For the text-containing cell, return its midpoint in [X, Y] coordinate format. 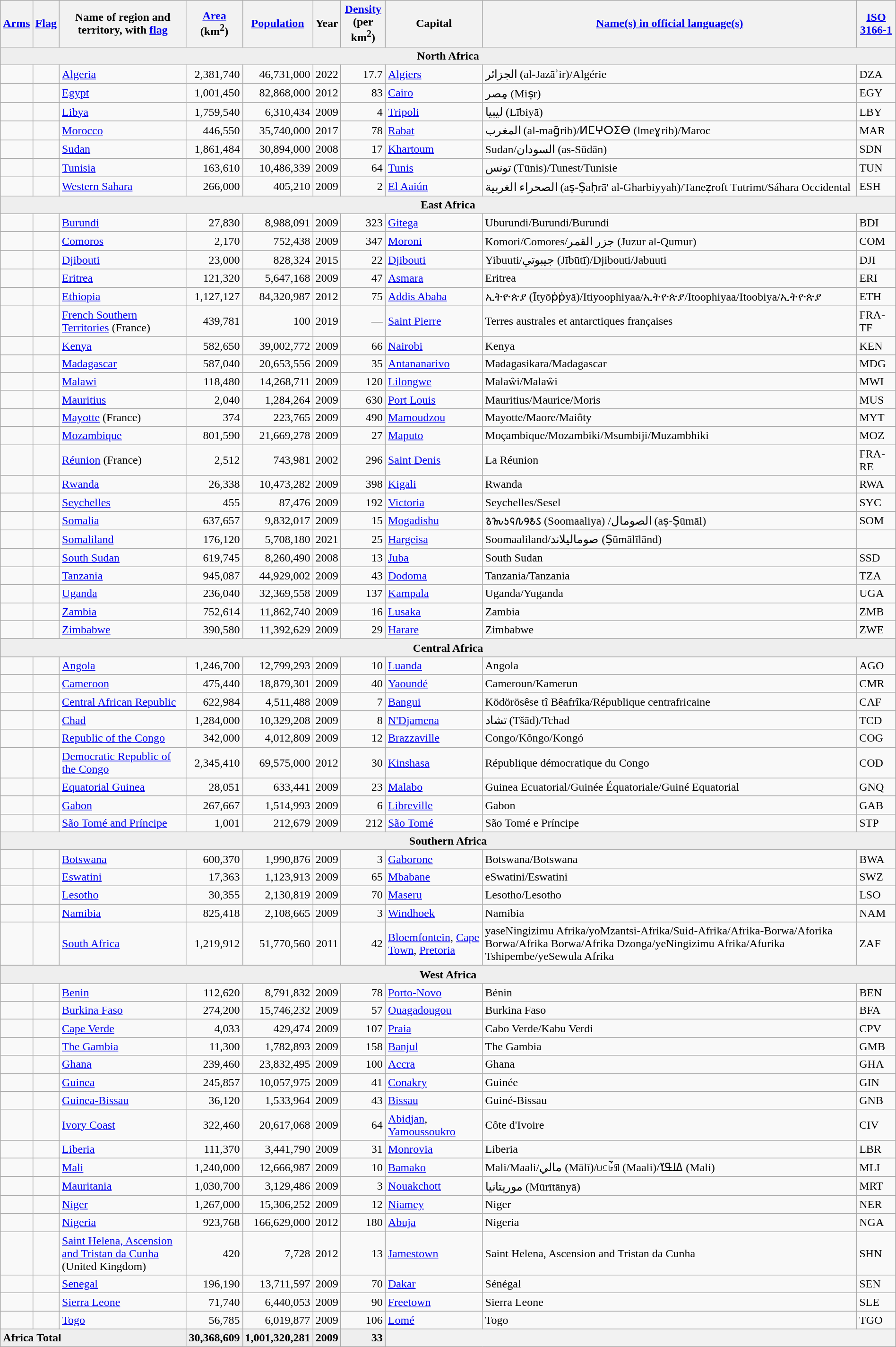
FRA-RE [876, 460]
Réunion (France) [123, 460]
GIN [876, 1082]
12,666,987 [278, 1167]
801,590 [215, 436]
6 [363, 805]
Egypt [123, 93]
13,711,597 [278, 1284]
Ivory Coast [123, 1125]
1,219,912 [215, 944]
Lesotho/Lesotho [670, 895]
Antananarivo [434, 363]
Guinea-Bissau [123, 1100]
46,731,000 [278, 74]
66 [363, 345]
TGO [876, 1320]
Guiné-Bissau [670, 1100]
Sénégal [670, 1284]
752,438 [278, 241]
Ethiopia [123, 297]
40 [363, 683]
Mozambique [123, 436]
GAB [876, 805]
Accra [434, 1064]
Addis Ababa [434, 297]
Malaŵi/Malaŵi [670, 381]
192 [363, 502]
SEN [876, 1284]
SHN [876, 1253]
Côte d'Ivoire [670, 1125]
2,040 [215, 399]
1,284,264 [278, 399]
Sudan/السودان (as-Sūdān) [670, 149]
398 [363, 484]
90 [363, 1302]
Uburundi/Burundi/Burundi [670, 223]
111,370 [215, 1149]
Kinshasa [434, 763]
Abidjan, Yamoussoukro [434, 1125]
Windhoek [434, 913]
SDN [876, 149]
622,984 [215, 701]
5,647,168 [278, 278]
ETH [876, 297]
DJI [876, 260]
Comoros [123, 241]
10,486,339 [278, 168]
Abuja [434, 1223]
Botswana/Botswana [670, 859]
2,512 [215, 460]
MOZ [876, 436]
212 [363, 823]
420 [215, 1253]
CMR [876, 683]
Seychelles/Sesel [670, 502]
ZMB [876, 612]
9,832,017 [278, 521]
La Réunion [670, 460]
Southern Africa [448, 841]
Equatorial Guinea [123, 787]
ESH [876, 187]
Banjul [434, 1046]
107 [363, 1028]
Ouagadougou [434, 1010]
28,051 [215, 787]
Kigali [434, 484]
Cape Verde [123, 1028]
MLI [876, 1167]
39,002,772 [278, 345]
ZAF [876, 944]
ZWE [876, 630]
1,759,540 [215, 112]
Saint Helena, Ascension and Tristan da Cunha [670, 1253]
N'Djamena [434, 720]
390,580 [215, 630]
Maseru [434, 895]
Mauritius/Maurice/Moris [670, 399]
Yibuuti/جيبوتي (Jībūtī)/Djibouti/Jabuuti [670, 260]
Eswatini [123, 877]
10,057,975 [278, 1082]
32,369,558 [278, 594]
2,345,410 [215, 763]
196,190 [215, 1284]
Arms [17, 24]
21,669,278 [278, 436]
Tunisia [123, 168]
COG [876, 738]
Lilongwe [434, 381]
14,268,711 [278, 381]
1,030,700 [215, 1186]
COD [876, 763]
Benin [123, 993]
429,474 [278, 1028]
12,799,293 [278, 665]
2019 [327, 321]
Terres australes et antarctiques françaises [670, 321]
Guinea Ecuatorial/Guinée Équatoriale/Guiné Equatorial [670, 787]
Khartoum [434, 149]
69,575,000 [278, 763]
212,679 [278, 823]
Uganda/Yuganda [670, 594]
CAF [876, 701]
27 [363, 436]
Bissau [434, 1100]
NAM [876, 913]
Morocco [123, 130]
239,460 [215, 1064]
Conakry [434, 1082]
51,770,560 [278, 944]
7 [363, 701]
1,001 [215, 823]
106 [363, 1320]
Dakar [434, 1284]
41 [363, 1082]
587,040 [215, 363]
Maputo [434, 436]
مِصر (Miṣr) [670, 93]
Mogadishu [434, 521]
Mali [123, 1167]
347 [363, 241]
GHA [876, 1064]
4 [363, 112]
Bloemfontein, Cape Town, Pretoria [434, 944]
322,460 [215, 1125]
Freetown [434, 1302]
Mamoudzou [434, 417]
633,441 [278, 787]
Yaoundé [434, 683]
83 [363, 93]
112,620 [215, 993]
المغرب (al-maḡrib)/ⵍⵎⵖⵔⵉⴱ (lmeɣrib)/Maroc [670, 130]
Bénin [670, 993]
TCD [876, 720]
Chad [123, 720]
4,033 [215, 1028]
267,667 [215, 805]
1,284,000 [215, 720]
São Tomé e Príncipe [670, 823]
2002 [327, 460]
180 [363, 1223]
Moroni [434, 241]
16 [363, 612]
Soomaaliland/صوماليلاند (Ṣūmālīlānd) [670, 539]
Capital [434, 24]
Dodoma [434, 576]
2011 [327, 944]
5,708,180 [278, 539]
MRT [876, 1186]
1,990,876 [278, 859]
Mauritius [123, 399]
1,861,484 [215, 149]
SWZ [876, 877]
296 [363, 460]
Congo/Kôngo/Kongó [670, 738]
Hargeisa [434, 539]
36,120 [215, 1100]
BWA [876, 859]
Brazzaville [434, 738]
Madagascar [123, 363]
10,473,282 [278, 484]
1,267,000 [215, 1204]
Population [278, 24]
Tanzania/Tanzania [670, 576]
245,857 [215, 1082]
166,629,000 [278, 1223]
EGY [876, 93]
35,740,000 [278, 130]
Mayotte/Maore/Maiôty [670, 417]
1,533,964 [278, 1100]
582,650 [215, 345]
1,246,700 [215, 665]
Saint Helena, Ascension and Tristan da Cunha (United Kingdom) [123, 1253]
Gaborone [434, 859]
LBR [876, 1149]
137 [363, 594]
Saint Denis [434, 460]
120 [363, 381]
COM [876, 241]
LBY [876, 112]
2017 [327, 130]
Cabo Verde/Kabu Verdi [670, 1028]
82,868,000 [278, 93]
2,108,665 [278, 913]
18,879,301 [278, 683]
SSD [876, 558]
Komori/Comores/جزر القمر (Juzur al-Qumur) [670, 241]
eSwatini/Eswatini [670, 877]
Name of region andterritory, with flag [123, 24]
𐒈𐒝𐒑𐒛𐒐𐒘𐒕𐒖 (Soomaaliya) /الصومال (aṣ-Ṣūmāl) [670, 521]
Mayotte (France) [123, 417]
AGO [876, 665]
MDG [876, 363]
30 [363, 763]
BEN [876, 993]
MYT [876, 417]
Lusaka [434, 612]
Mali/Maali/مالي (Mālī)/𞤃𞤢𞥄𞤤𞤭 (Maali)/ߡߊߟߌ (Mali) [670, 1167]
405,210 [278, 187]
Jamestown [434, 1253]
8,791,832 [278, 993]
743,981 [278, 460]
2022 [327, 74]
São Tomé [434, 823]
Mauritania [123, 1186]
75 [363, 297]
MUS [876, 399]
84,320,987 [278, 297]
2,381,740 [215, 74]
LSO [876, 895]
Density(per km2) [363, 24]
8,260,490 [278, 558]
Libya [123, 112]
Niamey [434, 1204]
11,300 [215, 1046]
475,440 [215, 683]
4,511,488 [278, 701]
République démocratique du Congo [670, 763]
Tunis [434, 168]
RWA [876, 484]
SLE [876, 1302]
French Southern Territories (France) [123, 321]
Bamako [434, 1167]
Cairo [434, 93]
DZA [876, 74]
6,440,053 [278, 1302]
29 [363, 630]
923,768 [215, 1223]
65 [363, 877]
11,392,629 [278, 630]
تونس (Tūnis)/Tunest/Tunisie [670, 168]
الصحراء الغربية (aṣ-Ṣaḥrā' al-Gharbiyyah)/Taneẓroft Tutrimt/Sáhara Occidental [670, 187]
FRA-TF [876, 321]
Seychelles [123, 502]
ERI [876, 278]
Republic of the Congo [123, 738]
Rabat [434, 130]
30,355 [215, 895]
Lesotho [123, 895]
Moçambique/Mozambiki/Msumbiji/Muzambhiki [670, 436]
Senegal [123, 1284]
945,087 [215, 576]
South Africa [123, 944]
17,363 [215, 877]
825,418 [215, 913]
GNB [876, 1100]
Mbabane [434, 877]
15 [363, 521]
2015 [327, 260]
752,614 [215, 612]
Praia [434, 1028]
ليبيا (Lībiyā) [670, 112]
1,782,893 [278, 1046]
20,617,068 [278, 1125]
25 [363, 539]
15,746,232 [278, 1010]
619,745 [215, 558]
Malawi [123, 381]
Bangui [434, 701]
تشاد (Tšād)/Tchad [670, 720]
1,123,913 [278, 877]
Kampala [434, 594]
Tanzania [123, 576]
ISO 3166-1 [876, 24]
35 [363, 363]
MAR [876, 130]
44,929,002 [278, 576]
Juba [434, 558]
Somalia [123, 521]
Western Sahara [123, 187]
23,000 [215, 260]
STP [876, 823]
Democratic Republic of the Congo [123, 763]
23 [363, 787]
47 [363, 278]
30,368,609 [215, 1338]
57 [363, 1010]
Cameroun/Kamerun [670, 683]
Gitega [434, 223]
Uganda [123, 594]
NGA [876, 1223]
8 [363, 720]
121,320 [215, 278]
East Africa [448, 205]
8,988,091 [278, 223]
56,785 [215, 1320]
Flag [46, 24]
Malabo [434, 787]
4,012,809 [278, 738]
Saint Pierre [434, 321]
Botswana [123, 859]
490 [363, 417]
UGA [876, 594]
323 [363, 223]
Tripoli [434, 112]
CIV [876, 1125]
10,329,208 [278, 720]
TZA [876, 576]
الجزائر (al-Jazāʾir)/Algérie [670, 74]
223,765 [278, 417]
31 [363, 1149]
Ködörösêse tî Bêafrîka/République centrafricaine [670, 701]
455 [215, 502]
630 [363, 399]
23,832,495 [278, 1064]
1,001,450 [215, 93]
Monrovia [434, 1149]
KEN [876, 345]
828,324 [278, 260]
West Africa [448, 975]
33 [363, 1338]
266,000 [215, 187]
1,001,320,281 [278, 1338]
6,019,877 [278, 1320]
87,476 [278, 502]
Cameroon [123, 683]
Harare [434, 630]
North Africa [448, 56]
2,130,819 [278, 895]
SYC [876, 502]
São Tomé and Príncipe [123, 823]
3,129,486 [278, 1186]
Madagasikara/Madagascar [670, 363]
Year [327, 24]
27,830 [215, 223]
11,862,740 [278, 612]
Libreville [434, 805]
Africa Total [94, 1338]
637,657 [215, 521]
El Aaiún [434, 187]
3,441,790 [278, 1149]
17.7 [363, 74]
118,480 [215, 381]
Central Africa [448, 648]
Algeria [123, 74]
1,514,993 [278, 805]
GMB [876, 1046]
439,781 [215, 321]
Area(km2) [215, 24]
Luanda [434, 665]
Sudan [123, 149]
BDI [876, 223]
GNQ [876, 787]
TUN [876, 168]
Name(s) in official language(s) [670, 24]
2,170 [215, 241]
374 [215, 417]
Guinea [123, 1082]
446,550 [215, 130]
71,740 [215, 1302]
7,728 [278, 1253]
Victoria [434, 502]
BFA [876, 1010]
342,000 [215, 738]
موريتانيا (Mūrītānyā) [670, 1186]
Central African Republic [123, 701]
2 [363, 187]
17 [363, 149]
ኢትዮጵያ (Ītyōṗṗyā)/Itiyoophiyaa/ኢትዮጵያ/Itoophiyaa/Itoobiya/ኢትዮጵያ [670, 297]
20,653,556 [278, 363]
176,120 [215, 539]
1,240,000 [215, 1167]
2021 [327, 539]
Lomé [434, 1320]
30,894,000 [278, 149]
22 [363, 260]
600,370 [215, 859]
236,040 [215, 594]
Somaliland [123, 539]
26,338 [215, 484]
— [363, 321]
158 [363, 1046]
274,200 [215, 1010]
42 [363, 944]
Port Louis [434, 399]
Asmara [434, 278]
Nairobi [434, 345]
MWI [876, 381]
Burundi [123, 223]
SOM [876, 521]
Porto-Novo [434, 993]
NER [876, 1204]
1,127,127 [215, 297]
Nouakchott [434, 1186]
Algiers [434, 74]
CPV [876, 1028]
Guinée [670, 1082]
15,306,252 [278, 1204]
6,310,434 [278, 112]
163,610 [215, 168]
